Detect which cell encompasses the target text, then output its (X, Y) center coordinate. 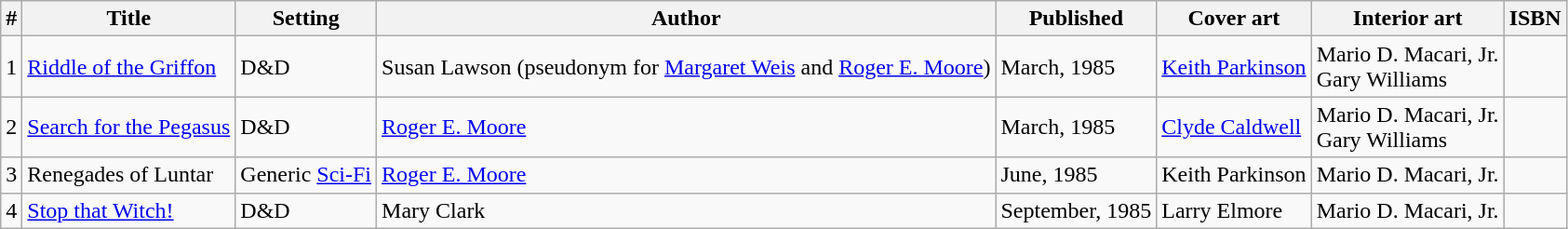
2 (11, 127)
Riddle of the Griffon (128, 67)
Mary Clark (687, 210)
Search for the Pegasus (128, 127)
4 (11, 210)
# (11, 19)
Larry Elmore (1234, 210)
Setting (306, 19)
September, 1985 (1076, 210)
Generic Sci-Fi (306, 175)
Renegades of Luntar (128, 175)
ISBN (1535, 19)
Interior art (1407, 19)
Susan Lawson (pseudonym for Margaret Weis and Roger E. Moore) (687, 67)
Stop that Witch! (128, 210)
Cover art (1234, 19)
Clyde Caldwell (1234, 127)
1 (11, 67)
June, 1985 (1076, 175)
Published (1076, 19)
Author (687, 19)
Title (128, 19)
3 (11, 175)
